Determine the [x, y] coordinate at the center of the cell enclosing the given text.  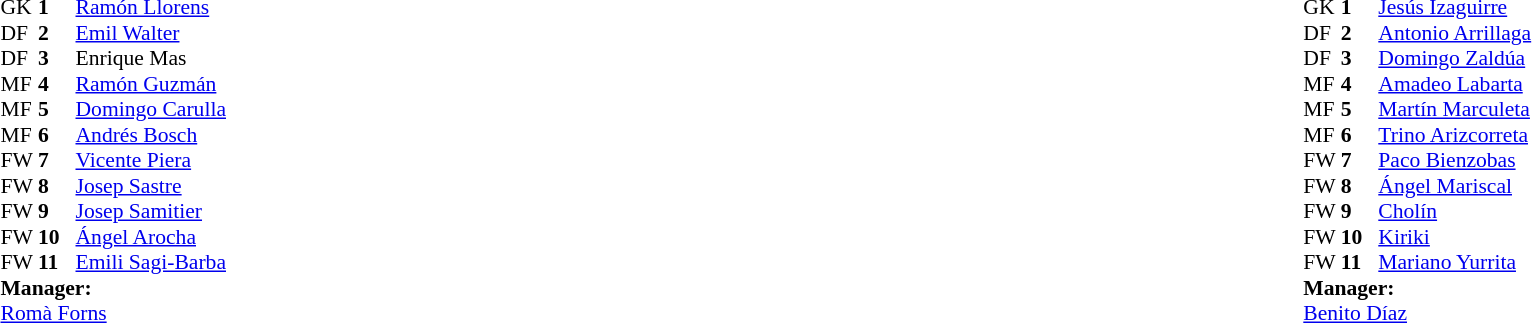
Ramón Guzmán [151, 84]
Josep Samitier [151, 211]
Enrique Mas [151, 59]
Martín Marculeta [1454, 109]
Domingo Zaldúa [1454, 59]
Trino Arizcorreta [1454, 135]
Amadeo Labarta [1454, 84]
Emil Walter [151, 33]
Ángel Arocha [151, 237]
Ángel Mariscal [1454, 186]
Mariano Yurrita [1454, 263]
Emili Sagi-Barba [151, 263]
Vicente Piera [151, 161]
Josep Sastre [151, 186]
Cholín [1454, 211]
Kiriki [1454, 237]
Andrés Bosch [151, 135]
Domingo Carulla [151, 109]
Paco Bienzobas [1454, 161]
Antonio Arrillaga [1454, 33]
